Search for the cell housing the specified text and yield its [X, Y] center coordinate. 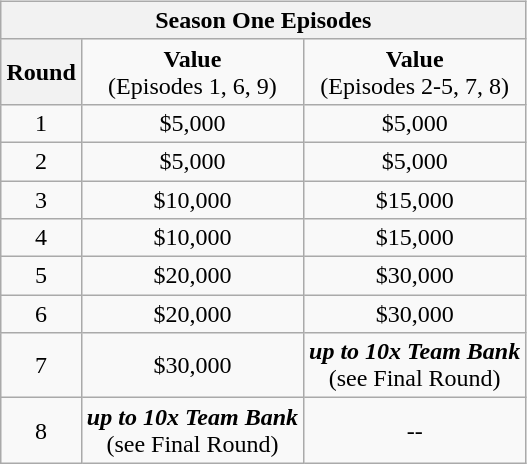
5 [41, 276]
Round [41, 72]
-- [415, 430]
2 [41, 161]
7 [41, 366]
3 [41, 199]
4 [41, 238]
Value(Episodes 2-5, 7, 8) [415, 72]
Value(Episodes 1, 6, 9) [192, 72]
Season One Episodes [264, 20]
1 [41, 123]
8 [41, 430]
6 [41, 314]
